Return [X, Y] of the center of cell containing provided text 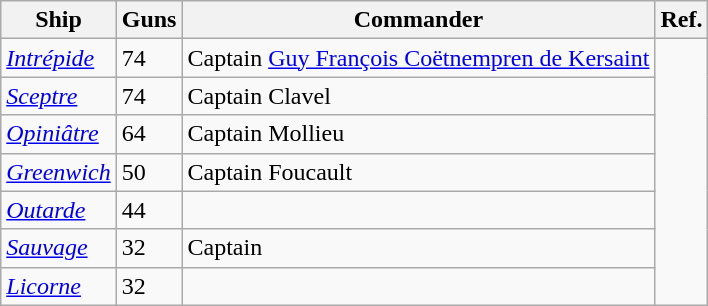
Opiniâtre [58, 134]
Captain Mollieu [418, 134]
44 [149, 210]
Intrépide [58, 58]
Sauvage [58, 248]
Sceptre [58, 96]
Captain [418, 248]
Captain Clavel [418, 96]
50 [149, 172]
Licorne [58, 286]
Captain Foucault [418, 172]
Ref. [682, 20]
Ship [58, 20]
Outarde [58, 210]
Guns [149, 20]
Commander [418, 20]
Captain Guy François Coëtnempren de Kersaint [418, 58]
Greenwich [58, 172]
64 [149, 134]
